Capture the cell that displays the provided text and extract its [x, y] central coordinate. 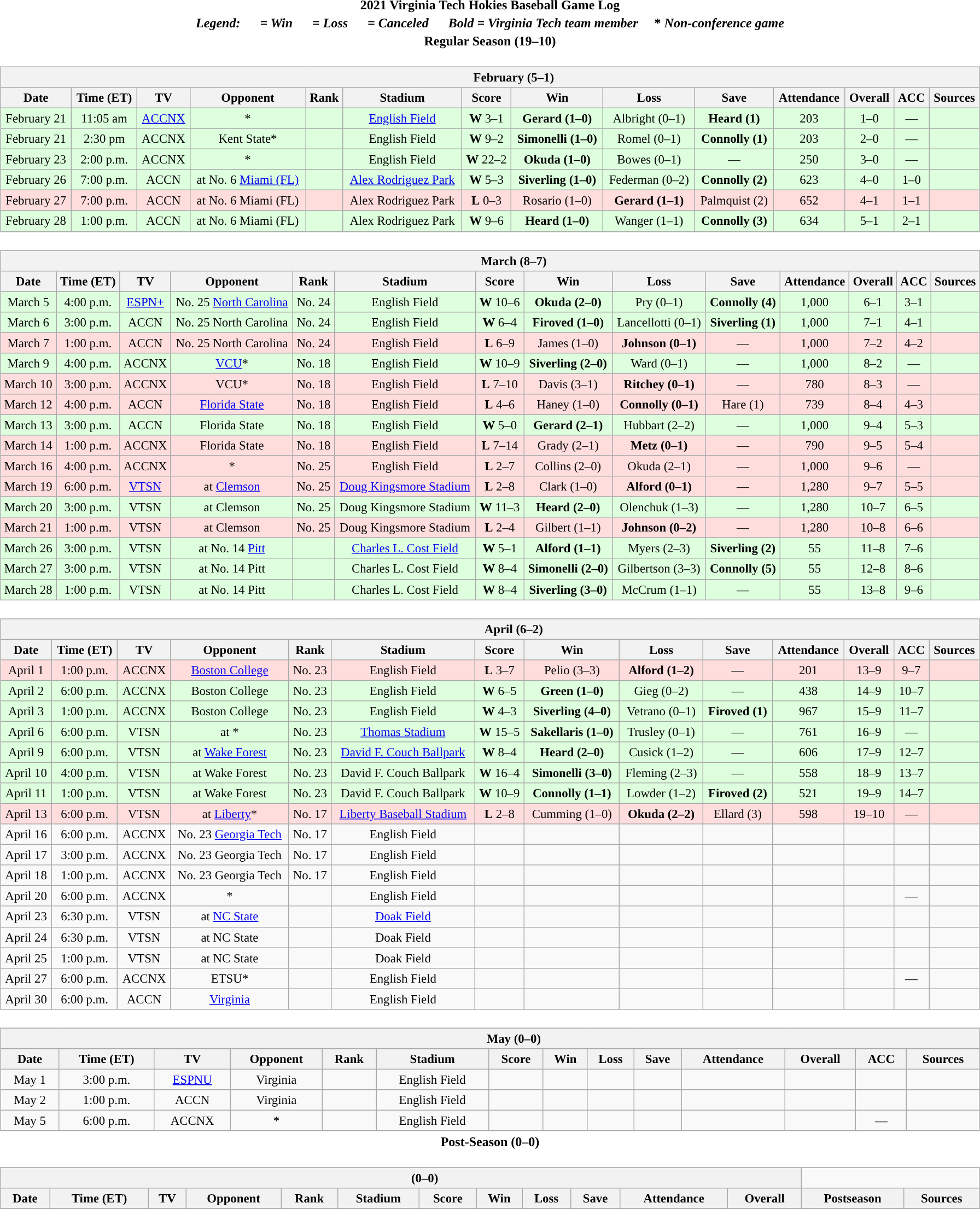
March 13 [28, 425]
W 9–6 [487, 221]
ESPNU [192, 1079]
May 2 [30, 1100]
201 [808, 670]
Ellard (3) [737, 814]
April 3 [26, 711]
250 [809, 160]
Connolly (1) [734, 139]
Ward (0–1) [659, 363]
Lowder (1–2) [661, 793]
Okuda (2–2) [661, 814]
Federman (0–2) [649, 180]
4–3 [914, 405]
Okuda (2–0) [568, 302]
March 27 [28, 569]
8–4 [873, 405]
March 19 [28, 487]
Gilbertson (3–3) [659, 569]
L 2–4 [500, 528]
Wanger (1–1) [649, 221]
April 16 [26, 834]
3–0 [870, 160]
Albright (0–1) [649, 118]
April 10 [26, 773]
Pelio (3–3) [572, 670]
March 7 [28, 343]
March 20 [28, 507]
9–5 [873, 446]
Gieg (0–2) [661, 691]
Connolly (2) [734, 180]
Cumming (1–0) [572, 814]
8–3 [873, 384]
Trusley (0–1) [661, 732]
Gerard (2–1) [568, 425]
W 16–4 [500, 773]
Bowes (0–1) [649, 160]
W 6–5 [500, 691]
April 25 [26, 958]
Simonelli (3–0) [572, 773]
16–9 [869, 732]
W 3–1 [487, 118]
14–7 [911, 793]
Cusick (1–2) [661, 752]
W 6–4 [500, 322]
Postseason [853, 1199]
Connolly (1–1) [572, 793]
Palmquist (2) [734, 201]
4–2 [914, 343]
April 6 [26, 732]
(0–0) [401, 1178]
Simonelli (1–0) [557, 139]
Hubbart (2–2) [659, 425]
3–1 [914, 302]
10–8 [873, 528]
15–9 [869, 711]
790 [814, 446]
Hare (1) [743, 405]
McCrum (1–1) [659, 589]
Johnson (0–1) [659, 343]
761 [808, 732]
652 [809, 201]
Alford (0–1) [659, 487]
Okuda (1–0) [557, 160]
Clark (1–0) [568, 487]
Siverling (2–0) [568, 363]
Sakellaris (1–0) [572, 732]
April 27 [26, 978]
598 [808, 814]
6–6 [914, 528]
at * [230, 732]
April 17 [26, 855]
L 6–9 [500, 343]
Lancellotti (0–1) [659, 322]
7–6 [914, 548]
April 24 [26, 937]
W 9–2 [487, 139]
623 [809, 180]
April 2 [26, 691]
ESPN+ [145, 302]
L 2–7 [500, 466]
February 27 [36, 201]
April 11 [26, 793]
L 7–10 [500, 384]
521 [808, 793]
Thomas Stadium [403, 732]
967 [808, 711]
Gilbert (1–1) [568, 528]
May 5 [30, 1120]
5–4 [914, 446]
W 5–0 [500, 425]
Haney (1–0) [568, 405]
April 30 [26, 999]
Simonelli (2–0) [568, 569]
606 [808, 752]
12–7 [911, 752]
April 18 [26, 875]
Heard (1–0) [557, 221]
558 [808, 773]
March 12 [28, 405]
April 23 [26, 916]
March (8–7) [490, 261]
5–3 [914, 425]
Firoved (1) [737, 711]
Siverling (1) [743, 322]
February 26 [36, 180]
Grady (2–1) [568, 446]
8–2 [873, 363]
Johnson (0–2) [659, 528]
7–1 [873, 322]
March 21 [28, 528]
7–2 [873, 343]
Alford (1–1) [568, 548]
Okuda (2–1) [659, 466]
W 15–5 [500, 732]
Siverling (3–0) [568, 589]
Olenchuk (1–3) [659, 507]
April 20 [26, 896]
Gerard (1–0) [557, 118]
6–1 [873, 302]
Pry (0–1) [659, 302]
March 5 [28, 302]
19–9 [869, 793]
739 [814, 405]
19–10 [869, 814]
Green (1–0) [572, 691]
L 3–7 [500, 670]
Heard (1) [734, 118]
5–5 [914, 487]
Fleming (2–3) [661, 773]
March 6 [28, 322]
11:05 am [104, 118]
13–8 [873, 589]
W 22–2 [487, 160]
Connolly (3) [734, 221]
14–9 [869, 691]
April 13 [26, 814]
Connolly (4) [743, 302]
780 [814, 384]
Gerard (1–1) [649, 201]
2:00 p.m. [104, 160]
W 5–3 [487, 180]
9–4 [873, 425]
Alford (1–2) [661, 670]
Vetrano (0–1) [661, 711]
March 14 [28, 446]
April (6–2) [490, 629]
L 0–3 [487, 201]
11–7 [911, 711]
February 23 [36, 160]
Siverling (2) [743, 548]
Collins (2–0) [568, 466]
Davis (3–1) [568, 384]
Connolly (0–1) [659, 405]
5–1 [870, 221]
2–1 [912, 221]
1–1 [912, 201]
Rosario (1–0) [557, 201]
Connolly (5) [743, 569]
11–8 [873, 548]
17–9 [869, 752]
Myers (2–3) [659, 548]
April 1 [26, 670]
March 10 [28, 384]
6–5 [914, 507]
W 10–6 [500, 302]
W 4–3 [500, 711]
February (5–1) [490, 77]
Kent State* [247, 139]
March 26 [28, 548]
12–8 [873, 569]
April 9 [26, 752]
2–0 [870, 139]
James (1–0) [568, 343]
2:30 pm [104, 139]
March 28 [28, 589]
ETSU* [230, 978]
May 1 [30, 1079]
at Liberty* [230, 814]
Siverling (1–0) [557, 180]
Metz (0–1) [659, 446]
Firoved (1–0) [568, 322]
Liberty Baseball Stadium [403, 814]
Ritchey (0–1) [659, 384]
438 [808, 691]
May (0–0) [490, 1038]
634 [809, 221]
February 28 [36, 221]
8–6 [914, 569]
W 5–1 [500, 548]
13–7 [911, 773]
L 7–14 [500, 446]
13–9 [869, 670]
Siverling (4–0) [572, 711]
March 9 [28, 363]
W 11–3 [500, 507]
4–0 [870, 180]
L 4–6 [500, 405]
March 16 [28, 466]
Firoved (2) [737, 793]
Romel (0–1) [649, 139]
18–9 [869, 773]
